From the cell containing the given text, extract its center point as (x, y) coordinate. 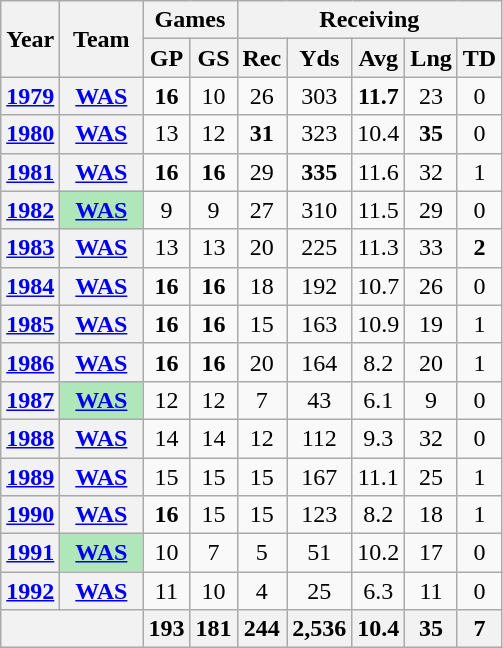
Year (30, 39)
11.6 (378, 172)
1980 (30, 134)
163 (320, 324)
Games (190, 20)
11.5 (378, 210)
11.7 (378, 96)
Team (102, 39)
303 (320, 96)
2,536 (320, 629)
167 (320, 477)
1992 (30, 591)
27 (262, 210)
10.7 (378, 286)
10.2 (378, 553)
6.3 (378, 591)
1989 (30, 477)
GP (166, 58)
1982 (30, 210)
1979 (30, 96)
33 (431, 248)
112 (320, 438)
23 (431, 96)
164 (320, 362)
225 (320, 248)
244 (262, 629)
Avg (378, 58)
323 (320, 134)
1985 (30, 324)
1988 (30, 438)
1983 (30, 248)
310 (320, 210)
1991 (30, 553)
123 (320, 515)
Yds (320, 58)
2 (479, 248)
192 (320, 286)
1986 (30, 362)
181 (214, 629)
1987 (30, 400)
Rec (262, 58)
Lng (431, 58)
TD (479, 58)
43 (320, 400)
31 (262, 134)
11.1 (378, 477)
51 (320, 553)
4 (262, 591)
193 (166, 629)
1981 (30, 172)
1990 (30, 515)
5 (262, 553)
1984 (30, 286)
Receiving (370, 20)
335 (320, 172)
19 (431, 324)
17 (431, 553)
10.9 (378, 324)
9.3 (378, 438)
6.1 (378, 400)
GS (214, 58)
11.3 (378, 248)
